Search for the cell housing the specified text and yield its [x, y] center coordinate. 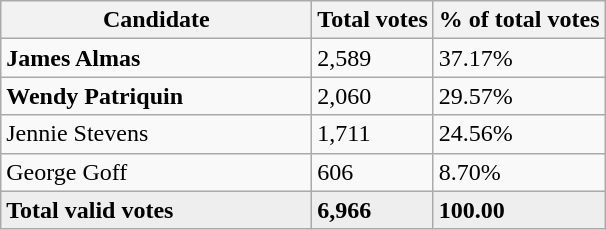
Candidate [156, 20]
1,711 [373, 134]
Wendy Patriquin [156, 96]
George Goff [156, 172]
29.57% [519, 96]
37.17% [519, 58]
24.56% [519, 134]
100.00 [519, 210]
606 [373, 172]
% of total votes [519, 20]
Total valid votes [156, 210]
James Almas [156, 58]
2,060 [373, 96]
Total votes [373, 20]
8.70% [519, 172]
6,966 [373, 210]
Jennie Stevens [156, 134]
2,589 [373, 58]
